Determine the (x, y) coordinate at the center of the cell enclosing the given text.  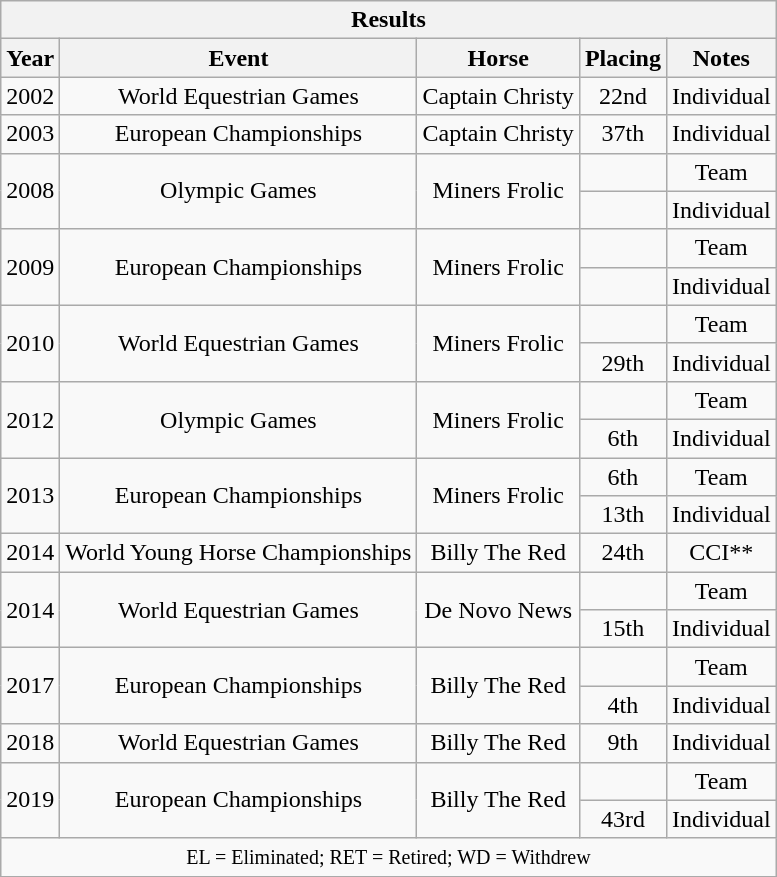
2012 (30, 419)
4th (622, 705)
2010 (30, 343)
2008 (30, 191)
2013 (30, 496)
Year (30, 58)
37th (622, 134)
Placing (622, 58)
29th (622, 362)
Horse (498, 58)
2009 (30, 267)
2003 (30, 134)
Results (388, 20)
Event (238, 58)
De Novo News (498, 610)
2017 (30, 686)
24th (622, 553)
9th (622, 743)
13th (622, 515)
2002 (30, 96)
EL = Eliminated; RET = Retired; WD = Withdrew (388, 857)
2019 (30, 800)
22nd (622, 96)
World Young Horse Championships (238, 553)
2018 (30, 743)
Notes (721, 58)
CCI** (721, 553)
15th (622, 629)
43rd (622, 819)
